Search for the cell housing the specified text and yield its [X, Y] center coordinate. 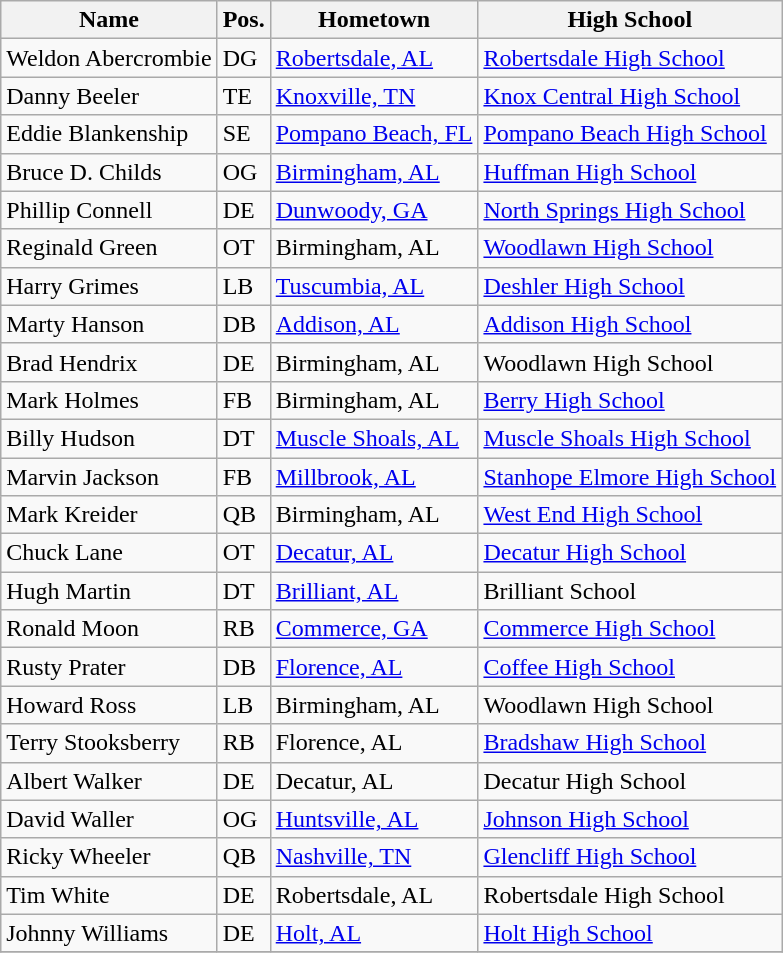
Johnson High School [630, 819]
Hometown [374, 20]
Pos. [244, 20]
SE [244, 134]
Harry Grimes [109, 286]
Howard Ross [109, 705]
Pompano Beach, FL [374, 134]
Marvin Jackson [109, 477]
Deshler High School [630, 286]
Addison, AL [374, 324]
Eddie Blankenship [109, 134]
David Waller [109, 819]
Weldon Abercrombie [109, 58]
High School [630, 20]
Berry High School [630, 400]
Billy Hudson [109, 438]
Tuscumbia, AL [374, 286]
Brilliant, AL [374, 591]
Johnny Williams [109, 933]
Muscle Shoals High School [630, 438]
Muscle Shoals, AL [374, 438]
DG [244, 58]
Coffee High School [630, 667]
Commerce High School [630, 629]
Addison High School [630, 324]
Brad Hendrix [109, 362]
Rusty Prater [109, 667]
Phillip Connell [109, 210]
Knox Central High School [630, 96]
Glencliff High School [630, 857]
West End High School [630, 515]
Pompano Beach High School [630, 134]
Chuck Lane [109, 553]
Mark Holmes [109, 400]
Knoxville, TN [374, 96]
Hugh Martin [109, 591]
TE [244, 96]
Commerce, GA [374, 629]
Millbrook, AL [374, 477]
Terry Stooksberry [109, 743]
Brilliant School [630, 591]
Bradshaw High School [630, 743]
Bruce D. Childs [109, 172]
Ronald Moon [109, 629]
Holt High School [630, 933]
Ricky Wheeler [109, 857]
Name [109, 20]
North Springs High School [630, 210]
Holt, AL [374, 933]
Stanhope Elmore High School [630, 477]
Mark Kreider [109, 515]
Danny Beeler [109, 96]
Huffman High School [630, 172]
Huntsville, AL [374, 819]
Albert Walker [109, 781]
Tim White [109, 895]
Dunwoody, GA [374, 210]
Reginald Green [109, 248]
Nashville, TN [374, 857]
Marty Hanson [109, 324]
